Scan for the cell matching the given text and deliver its [x, y] coordinate at center. 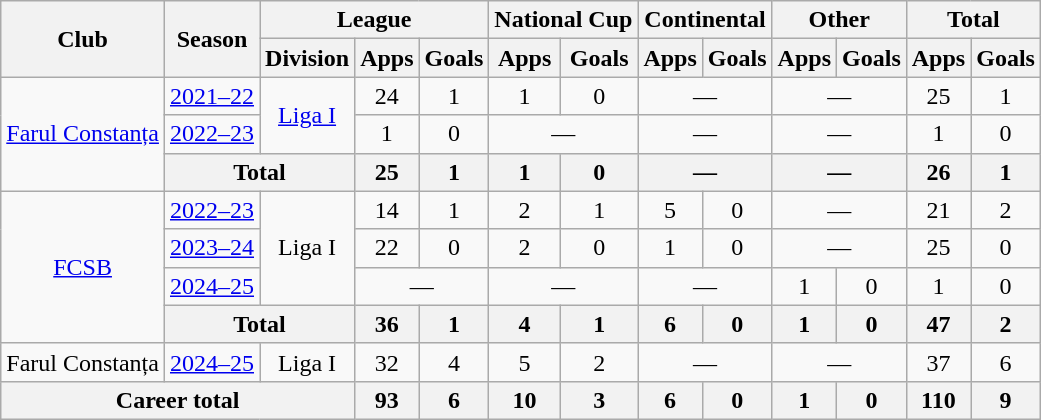
3 [599, 400]
110 [938, 400]
24 [387, 96]
2023–24 [212, 248]
League [374, 20]
Division [308, 58]
10 [525, 400]
36 [387, 324]
National Cup [564, 20]
2021–22 [212, 96]
32 [387, 362]
26 [938, 172]
22 [387, 248]
21 [938, 210]
14 [387, 210]
Season [212, 39]
37 [938, 362]
Continental [705, 20]
9 [1006, 400]
FCSB [83, 267]
47 [938, 324]
Career total [178, 400]
93 [387, 400]
Club [83, 39]
Other [839, 20]
